Determine the [x, y] coordinate at the center of the cell enclosing the given text.  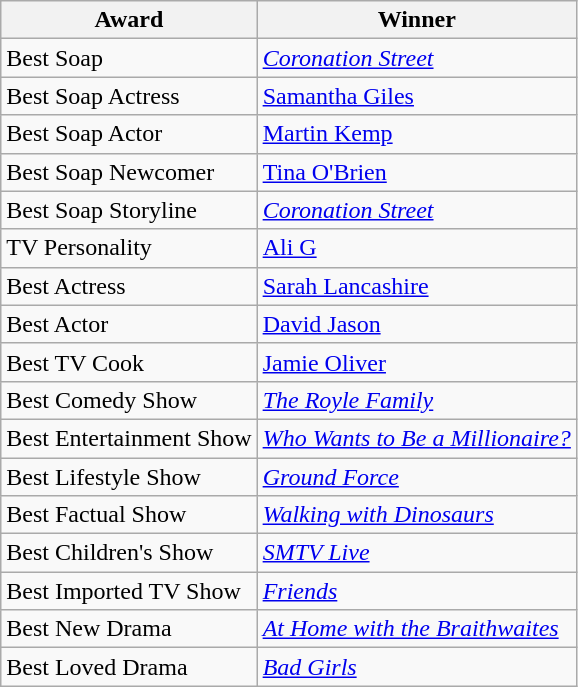
Best Soap Storyline [129, 210]
Best Loved Drama [129, 667]
Tina O'Brien [416, 172]
Martin Kemp [416, 134]
Best Imported TV Show [129, 591]
Award [129, 20]
SMTV Live [416, 553]
Winner [416, 20]
Best Actress [129, 286]
Best New Drama [129, 629]
Best Children's Show [129, 553]
Best Soap Actress [129, 96]
TV Personality [129, 248]
Ali G [416, 248]
Jamie Oliver [416, 362]
Bad Girls [416, 667]
Best Soap [129, 58]
Who Wants to Be a Millionaire? [416, 438]
Friends [416, 591]
Best Comedy Show [129, 400]
Best Soap Actor [129, 134]
Best Actor [129, 324]
Best Lifestyle Show [129, 477]
Best Entertainment Show [129, 438]
Ground Force [416, 477]
The Royle Family [416, 400]
At Home with the Braithwaites [416, 629]
Walking with Dinosaurs [416, 515]
Best Soap Newcomer [129, 172]
Samantha Giles [416, 96]
Sarah Lancashire [416, 286]
David Jason [416, 324]
Best Factual Show [129, 515]
Best TV Cook [129, 362]
